Scan for the cell matching the given text and deliver its [X, Y] coordinate at center. 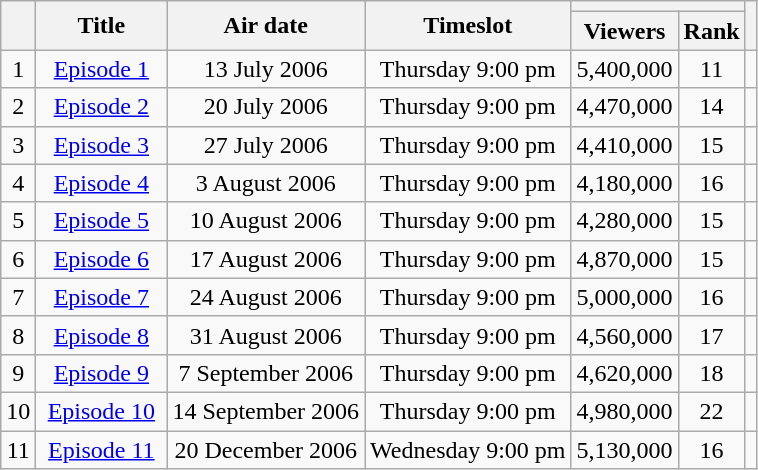
2 [18, 107]
22 [712, 411]
Episode 6 [102, 259]
7 [18, 297]
6 [18, 259]
10 August 2006 [266, 221]
Title [102, 26]
Episode 7 [102, 297]
20 July 2006 [266, 107]
4,620,000 [624, 373]
Rank [712, 31]
13 July 2006 [266, 69]
Episode 3 [102, 145]
Episode 8 [102, 335]
4,980,000 [624, 411]
4,410,000 [624, 145]
4,180,000 [624, 183]
4,560,000 [624, 335]
10 [18, 411]
Episode 5 [102, 221]
Episode 1 [102, 69]
Wednesday 9:00 pm [468, 449]
Viewers [624, 31]
7 September 2006 [266, 373]
20 December 2006 [266, 449]
14 [712, 107]
31 August 2006 [266, 335]
Episode 4 [102, 183]
17 [712, 335]
4,470,000 [624, 107]
4,280,000 [624, 221]
8 [18, 335]
14 September 2006 [266, 411]
4,870,000 [624, 259]
24 August 2006 [266, 297]
5 [18, 221]
Episode 9 [102, 373]
Episode 2 [102, 107]
9 [18, 373]
17 August 2006 [266, 259]
4 [18, 183]
Air date [266, 26]
1 [18, 69]
27 July 2006 [266, 145]
Episode 10 [102, 411]
3 August 2006 [266, 183]
3 [18, 145]
18 [712, 373]
5,130,000 [624, 449]
Timeslot [468, 26]
5,400,000 [624, 69]
5,000,000 [624, 297]
Episode 11 [102, 449]
